From the cell containing the given text, extract its center point as (X, Y) coordinate. 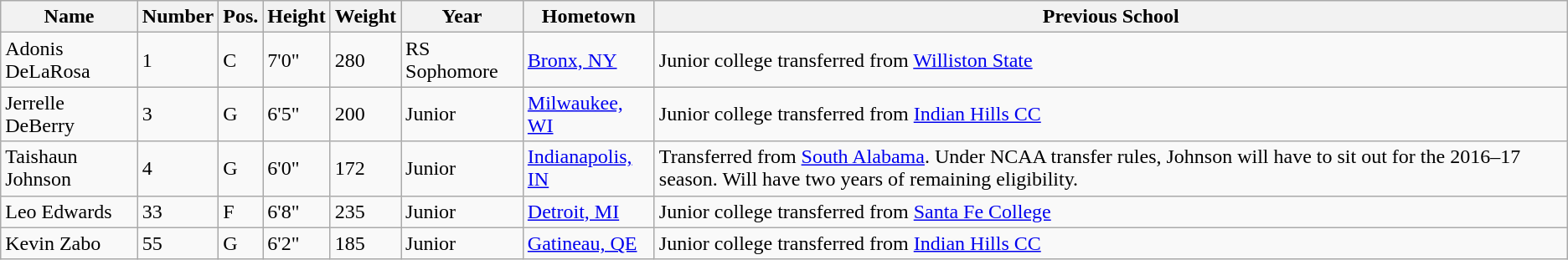
200 (365, 114)
Bronx, NY (588, 60)
Jerrelle DeBerry (70, 114)
172 (365, 169)
F (241, 212)
3 (178, 114)
Previous School (1111, 17)
33 (178, 212)
6'2" (297, 243)
Milwaukee, WI (588, 114)
6'5" (297, 114)
Hometown (588, 17)
Name (70, 17)
280 (365, 60)
Junior college transferred from Williston State (1111, 60)
7'0" (297, 60)
C (241, 60)
Leo Edwards (70, 212)
Adonis DeLaRosa (70, 60)
Pos. (241, 17)
Gatineau, QE (588, 243)
6'8" (297, 212)
Indianapolis, IN (588, 169)
235 (365, 212)
Kevin Zabo (70, 243)
Year (462, 17)
Weight (365, 17)
55 (178, 243)
Taishaun Johnson (70, 169)
185 (365, 243)
4 (178, 169)
Junior college transferred from Santa Fe College (1111, 212)
Number (178, 17)
6'0" (297, 169)
RS Sophomore (462, 60)
1 (178, 60)
Height (297, 17)
Detroit, MI (588, 212)
